Output the (x, y) coordinate of the center of the cell containing the given text.  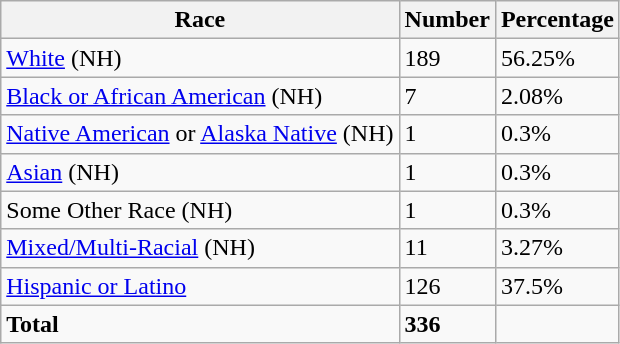
White (NH) (200, 58)
Mixed/Multi-Racial (NH) (200, 248)
Hispanic or Latino (200, 286)
Asian (NH) (200, 172)
189 (447, 58)
126 (447, 286)
Some Other Race (NH) (200, 210)
Percentage (557, 20)
Native American or Alaska Native (NH) (200, 134)
37.5% (557, 286)
Total (200, 324)
2.08% (557, 96)
Black or African American (NH) (200, 96)
56.25% (557, 58)
Race (200, 20)
7 (447, 96)
11 (447, 248)
Number (447, 20)
3.27% (557, 248)
336 (447, 324)
